For the text-containing cell, return its midpoint in (X, Y) coordinate format. 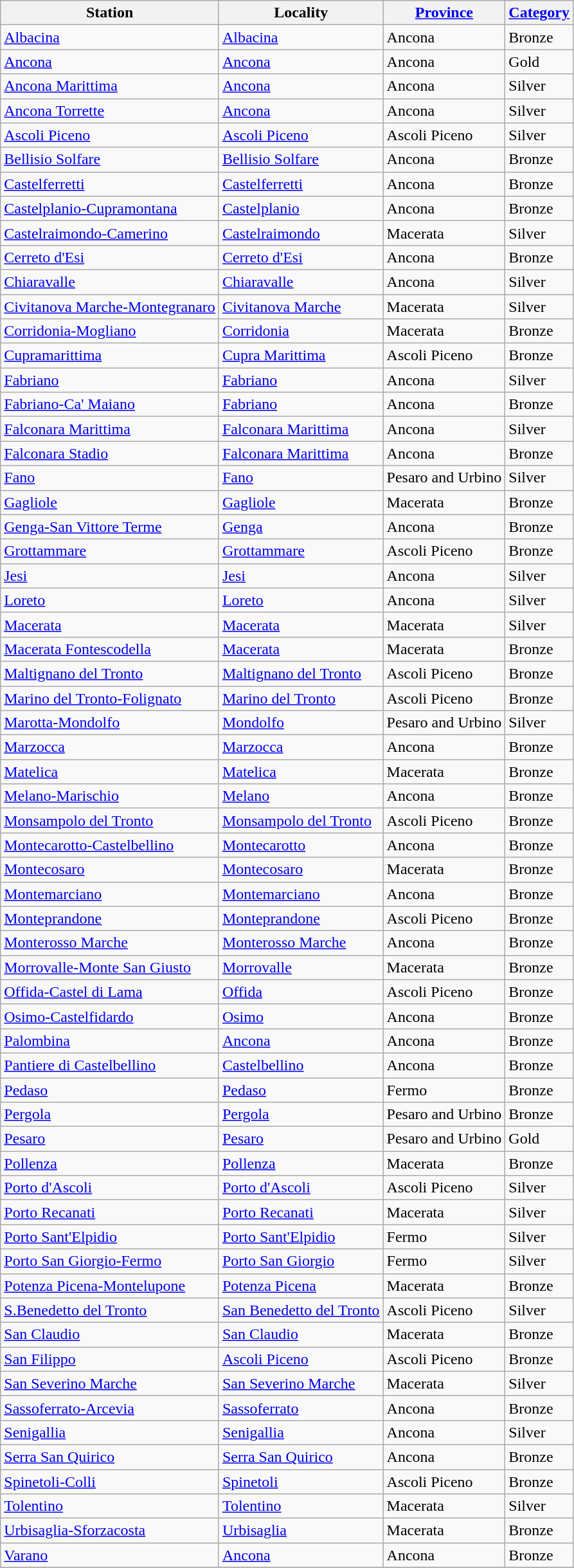
San Filippo (110, 1359)
Potenza Picena-Montelupone (110, 1286)
Marino del Tronto-Folignato (110, 698)
Cupra Marittima (301, 356)
Osimo (301, 1016)
Spinetoli-Colli (110, 1481)
Fabriano-Ca' Maiano (110, 405)
Sassoferrato (301, 1408)
Falconara Stadio (110, 453)
S.Benedetto del Tronto (110, 1310)
Corridonia (301, 331)
Sassoferrato-Arcevia (110, 1408)
Porto San Giorgio-Fermo (110, 1261)
Potenza Picena (301, 1286)
Marotta-Mondolfo (110, 723)
Morrovalle-Monte San Giusto (110, 967)
Civitanova Marche (301, 307)
Palombina (110, 1041)
Osimo-Castelfidardo (110, 1016)
Melano-Marischio (110, 796)
Category (539, 13)
Civitanova Marche-Montegranaro (110, 307)
Porto San Giorgio (301, 1261)
Station (110, 13)
Castelraimondo-Camerino (110, 233)
Mondolfo (301, 723)
Offida (301, 992)
Macerata Fontescodella (110, 649)
Urbisaglia-Sforzacosta (110, 1531)
Castelplanio-Cupramontana (110, 208)
Offida-Castel di Lama (110, 992)
Pantiere di Castelbellino (110, 1065)
Spinetoli (301, 1481)
Urbisaglia (301, 1531)
Castelraimondo (301, 233)
Cupramarittima (110, 356)
Varano (110, 1555)
Genga-San Vittore Terme (110, 527)
Montecarotto (301, 845)
Morrovalle (301, 967)
Genga (301, 527)
Castelbellino (301, 1065)
Ancona Torrette (110, 111)
Corridonia-Mogliano (110, 331)
Ancona Marittima (110, 86)
Province (444, 13)
San Benedetto del Tronto (301, 1310)
Locality (301, 13)
Montecarotto-Castelbellino (110, 845)
Castelplanio (301, 208)
Melano (301, 796)
Marino del Tronto (301, 698)
